Identify which cell holds the provided text, then report its [x, y] central coordinate. 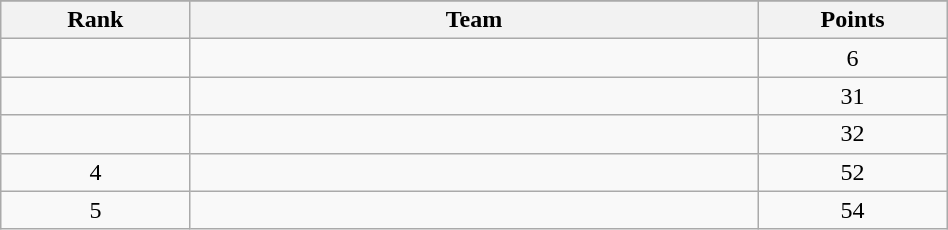
Team [474, 20]
Rank [96, 20]
4 [96, 172]
6 [852, 58]
32 [852, 134]
54 [852, 210]
5 [96, 210]
Points [852, 20]
31 [852, 96]
52 [852, 172]
